Capture the cell that displays the provided text and extract its [x, y] central coordinate. 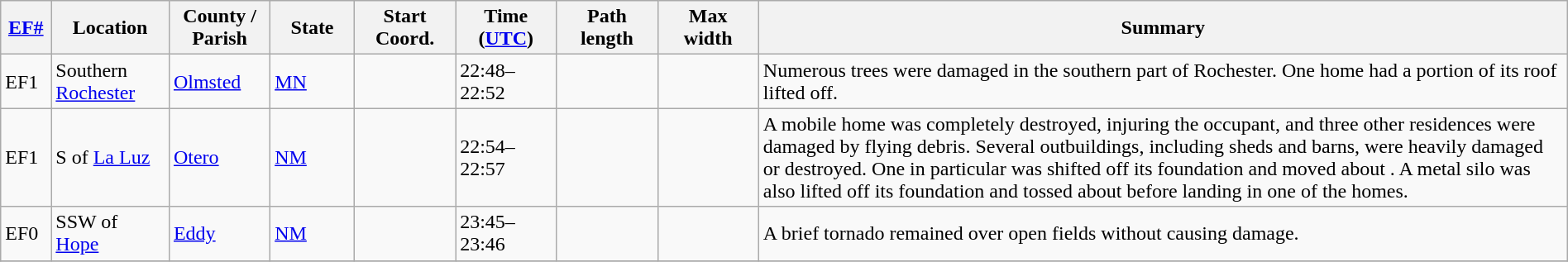
County / Parish [219, 28]
Time (UTC) [506, 28]
Southern Rochester [111, 81]
SSW of Hope [111, 233]
Eddy [219, 233]
Olmsted [219, 81]
22:54–22:57 [506, 157]
Start Coord. [404, 28]
Numerous trees were damaged in the southern part of Rochester. One home had a portion of its roof lifted off. [1163, 81]
Max width [708, 28]
MN [313, 81]
S of La Luz [111, 157]
EF# [26, 28]
Path length [607, 28]
23:45–23:46 [506, 233]
Location [111, 28]
EF0 [26, 233]
A brief tornado remained over open fields without causing damage. [1163, 233]
Summary [1163, 28]
State [313, 28]
Otero [219, 157]
22:48–22:52 [506, 81]
